From the cell containing the given text, extract its center point as (X, Y) coordinate. 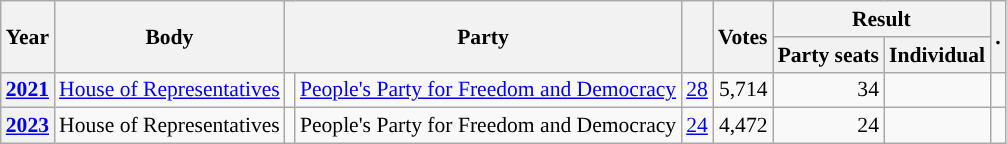
Result (882, 19)
Individual (937, 55)
5,714 (743, 90)
Year (28, 36)
34 (828, 90)
2021 (28, 90)
Party seats (828, 55)
2023 (28, 126)
Body (170, 36)
. (998, 36)
Party (483, 36)
Votes (743, 36)
28 (697, 90)
4,472 (743, 126)
